Extract the (x, y) coordinate from the center of the cell holding the provided text.  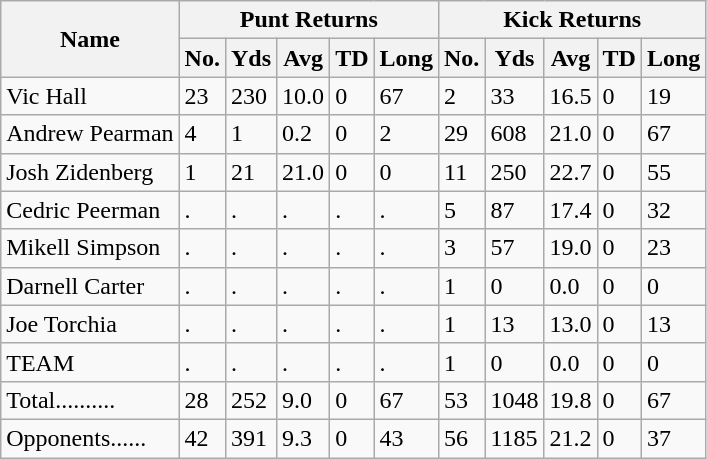
Kick Returns (572, 20)
5 (461, 210)
32 (673, 210)
Cedric Peerman (90, 210)
Opponents...... (90, 438)
19.0 (570, 248)
22.7 (570, 172)
19.8 (570, 400)
250 (514, 172)
87 (514, 210)
Name (90, 39)
1185 (514, 438)
28 (202, 400)
42 (202, 438)
Total.......... (90, 400)
0.2 (304, 134)
3 (461, 248)
TEAM (90, 362)
43 (406, 438)
Joe Torchia (90, 324)
252 (250, 400)
1048 (514, 400)
Vic Hall (90, 96)
56 (461, 438)
55 (673, 172)
21 (250, 172)
11 (461, 172)
Mikell Simpson (90, 248)
Andrew Pearman (90, 134)
57 (514, 248)
230 (250, 96)
9.3 (304, 438)
19 (673, 96)
608 (514, 134)
16.5 (570, 96)
Josh Zidenberg (90, 172)
53 (461, 400)
17.4 (570, 210)
13.0 (570, 324)
Punt Returns (308, 20)
37 (673, 438)
33 (514, 96)
9.0 (304, 400)
4 (202, 134)
Darnell Carter (90, 286)
29 (461, 134)
10.0 (304, 96)
391 (250, 438)
21.2 (570, 438)
